Scan for the cell matching the given text and deliver its [X, Y] coordinate at center. 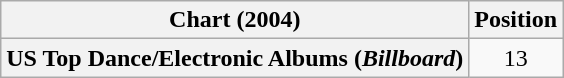
13 [516, 58]
US Top Dance/Electronic Albums (Billboard) [235, 58]
Position [516, 20]
Chart (2004) [235, 20]
